Provide the [X, Y] coordinate of the cell's center where the given text is located.  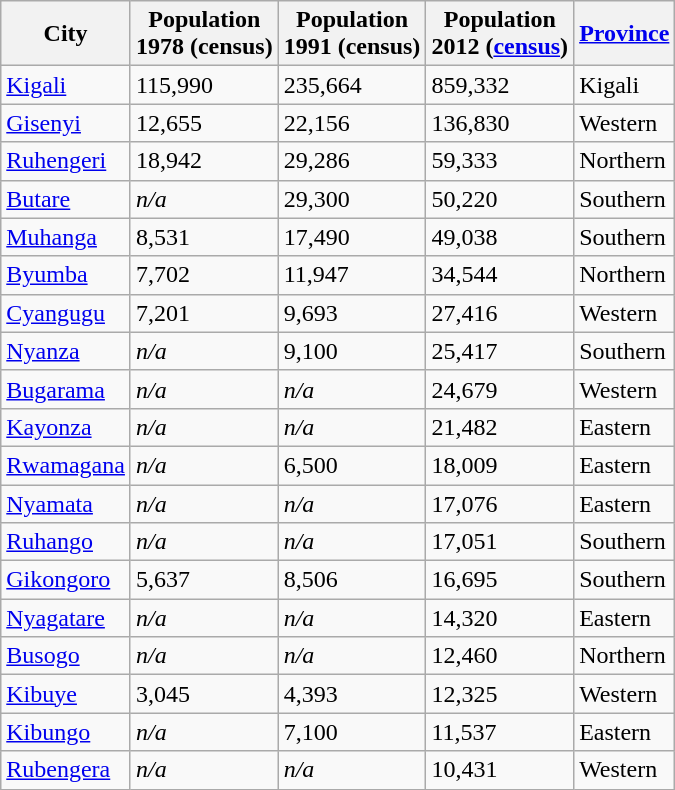
Gisenyi [66, 123]
Population1991 (census) [352, 34]
9,693 [352, 313]
27,416 [500, 313]
7,201 [204, 313]
18,942 [204, 161]
10,431 [500, 770]
50,220 [500, 199]
24,679 [500, 389]
7,702 [204, 275]
Nyamata [66, 503]
22,156 [352, 123]
17,490 [352, 237]
Population1978 (census) [204, 34]
Population2012 (census) [500, 34]
6,500 [352, 465]
11,537 [500, 732]
34,544 [500, 275]
11,947 [352, 275]
Gikongoro [66, 580]
17,051 [500, 542]
Rubengera [66, 770]
859,332 [500, 85]
Ruhengeri [66, 161]
Ruhango [66, 542]
17,076 [500, 503]
136,830 [500, 123]
25,417 [500, 351]
Cyangugu [66, 313]
Butare [66, 199]
115,990 [204, 85]
29,300 [352, 199]
Kibungo [66, 732]
59,333 [500, 161]
9,100 [352, 351]
12,655 [204, 123]
Kibuye [66, 694]
Nyagatare [66, 618]
18,009 [500, 465]
Kayonza [66, 427]
4,393 [352, 694]
Province [624, 34]
21,482 [500, 427]
7,100 [352, 732]
Busogo [66, 656]
Muhanga [66, 237]
Byumba [66, 275]
235,664 [352, 85]
Bugarama [66, 389]
Rwamagana [66, 465]
49,038 [500, 237]
12,325 [500, 694]
Nyanza [66, 351]
16,695 [500, 580]
8,506 [352, 580]
City [66, 34]
12,460 [500, 656]
3,045 [204, 694]
5,637 [204, 580]
8,531 [204, 237]
14,320 [500, 618]
29,286 [352, 161]
